Provide the (X, Y) coordinate of the cell's center where the given text is located.  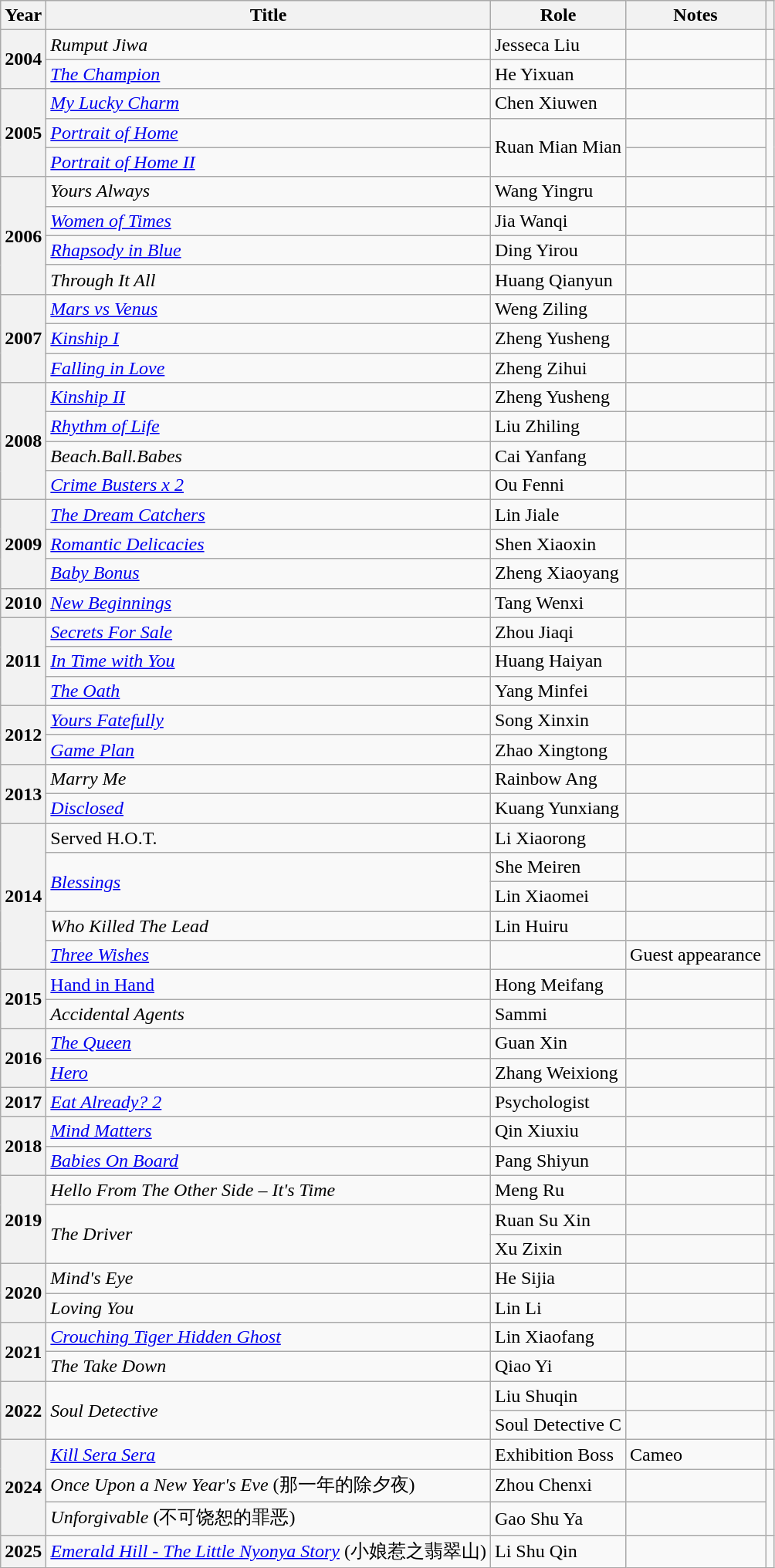
Shen Xiaoxin (557, 544)
Wang Yingru (557, 191)
Lin Xiaomei (557, 897)
2014 (23, 896)
Jia Wanqi (557, 221)
Guest appearance (696, 955)
2009 (23, 544)
Disclosed (269, 808)
Weng Ziling (557, 309)
Lin Xiaofang (557, 1337)
Hand in Hand (269, 985)
Xu Zixin (557, 1249)
Year (23, 15)
2004 (23, 59)
Served H.O.T. (269, 837)
Song Xinxin (557, 720)
He Sijia (557, 1278)
2025 (23, 1551)
Portrait of Home II (269, 162)
Title (269, 15)
Three Wishes (269, 955)
Romantic Delicacies (269, 544)
Li Xiaorong (557, 837)
Soul Detective C (557, 1425)
Qiao Yi (557, 1367)
Cameo (696, 1455)
He Yixuan (557, 74)
The Take Down (269, 1367)
Huang Qianyun (557, 279)
Ou Fenni (557, 485)
Lin Huiru (557, 926)
Eat Already? 2 (269, 1102)
2019 (23, 1219)
Yang Minfei (557, 691)
Once Upon a New Year's Eve (那一年的除夕夜) (269, 1486)
2022 (23, 1411)
Mind Matters (269, 1131)
Secrets For Sale (269, 632)
2024 (23, 1488)
Emerald Hill - The Little Nyonya Story (小娘惹之翡翠山) (269, 1551)
Ding Yirou (557, 250)
Tang Wenxi (557, 603)
Meng Ru (557, 1190)
New Beginnings (269, 603)
2016 (23, 1058)
Chen Xiuwen (557, 103)
Mars vs Venus (269, 309)
Unforgivable (不可饶恕的罪恶) (269, 1519)
Crime Busters x 2 (269, 485)
Baby Bonus (269, 573)
2021 (23, 1352)
Through It All (269, 279)
Game Plan (269, 749)
The Dream Catchers (269, 515)
2006 (23, 235)
Lin Li (557, 1308)
Role (557, 15)
Babies On Board (269, 1161)
Women of Times (269, 221)
Hero (269, 1073)
Beach.Ball.Babes (269, 456)
Yours Always (269, 191)
Qin Xiuxiu (557, 1131)
Liu Zhiling (557, 427)
Li Shu Qin (557, 1551)
Cai Yanfang (557, 456)
Yours Fatefully (269, 720)
2012 (23, 735)
2015 (23, 999)
2013 (23, 793)
Portrait of Home (269, 133)
Blessings (269, 882)
Notes (696, 15)
Kinship I (269, 338)
Accidental Agents (269, 1014)
Kill Sera Sera (269, 1455)
Kinship II (269, 397)
Lin Jiale (557, 515)
2005 (23, 133)
Huang Haiyan (557, 661)
2011 (23, 661)
Zhang Weixiong (557, 1073)
Marry Me (269, 779)
Crouching Tiger Hidden Ghost (269, 1337)
The Queen (269, 1043)
Liu Shuqin (557, 1396)
Pang Shiyun (557, 1161)
2007 (23, 338)
Zheng Xiaoyang (557, 573)
The Driver (269, 1234)
Hong Meifang (557, 985)
Exhibition Boss (557, 1455)
2008 (23, 441)
2020 (23, 1293)
Psychologist (557, 1102)
Soul Detective (269, 1411)
Mind's Eye (269, 1278)
Hello From The Other Side – It's Time (269, 1190)
Zheng Zihui (557, 368)
2017 (23, 1102)
Rhythm of Life (269, 427)
The Champion (269, 74)
Guan Xin (557, 1043)
Jesseca Liu (557, 45)
My Lucky Charm (269, 103)
Ruan Mian Mian (557, 147)
Kuang Yunxiang (557, 808)
2018 (23, 1146)
Who Killed The Lead (269, 926)
Zhou Jiaqi (557, 632)
She Meiren (557, 867)
Ruan Su Xin (557, 1219)
Falling in Love (269, 368)
Zhao Xingtong (557, 749)
Sammi (557, 1014)
In Time with You (269, 661)
2010 (23, 603)
Gao Shu Ya (557, 1519)
The Oath (269, 691)
Zhou Chenxi (557, 1486)
Rainbow Ang (557, 779)
Loving You (269, 1308)
Rhapsody in Blue (269, 250)
Rumput Jiwa (269, 45)
